Identify which cell holds the provided text, then report its (x, y) central coordinate. 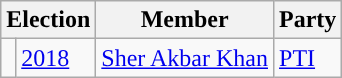
PTI (308, 58)
2018 (56, 58)
Sher Akbar Khan (185, 58)
Member (185, 20)
Election (48, 20)
Party (308, 20)
